Find where the given text appears and provide that cell's center as [x, y] coordinate. 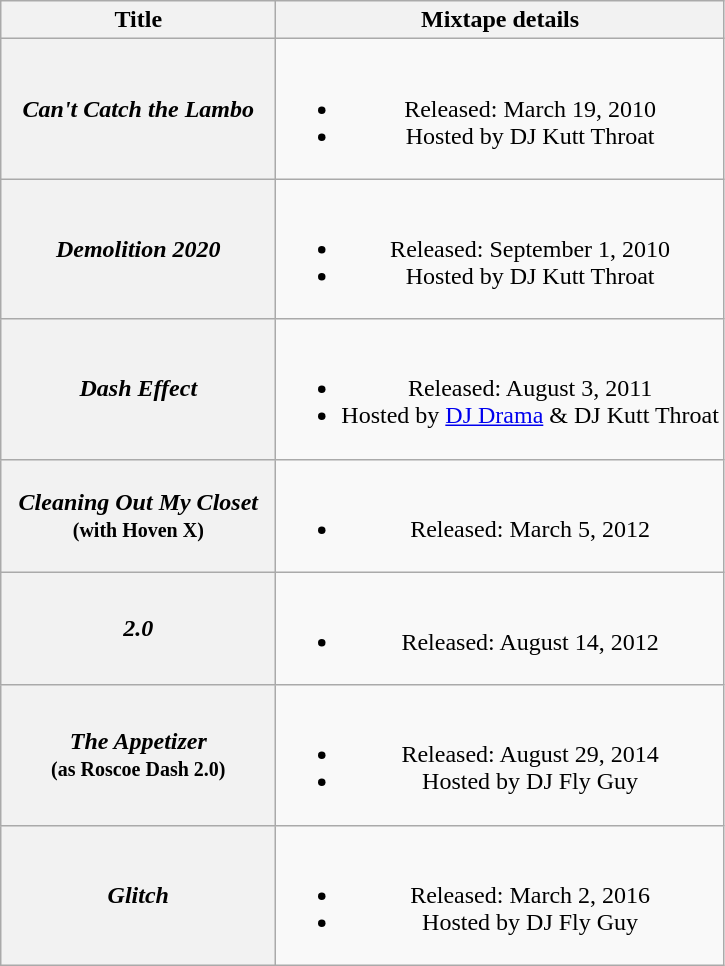
Glitch [138, 895]
Released: August 14, 2012 [500, 628]
Mixtape details [500, 20]
Released: March 19, 2010Hosted by DJ Kutt Throat [500, 109]
2.0 [138, 628]
Title [138, 20]
Released: August 29, 2014Hosted by DJ Fly Guy [500, 755]
The Appetizer(as Roscoe Dash 2.0) [138, 755]
Demolition 2020 [138, 249]
Cleaning Out My Closet (with Hoven X) [138, 516]
Released: August 3, 2011Hosted by DJ Drama & DJ Kutt Throat [500, 389]
Released: March 2, 2016Hosted by DJ Fly Guy [500, 895]
Released: March 5, 2012 [500, 516]
Can't Catch the Lambo [138, 109]
Released: September 1, 2010Hosted by DJ Kutt Throat [500, 249]
Dash Effect [138, 389]
